Capture the cell that displays the provided text and extract its (X, Y) central coordinate. 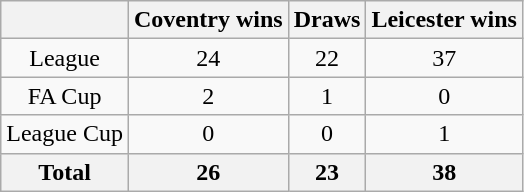
26 (208, 172)
FA Cup (65, 96)
Coventry wins (208, 20)
Total (65, 172)
22 (327, 58)
League Cup (65, 134)
38 (444, 172)
24 (208, 58)
Draws (327, 20)
League (65, 58)
37 (444, 58)
Leicester wins (444, 20)
2 (208, 96)
23 (327, 172)
